For the text-containing cell, return its midpoint in (X, Y) coordinate format. 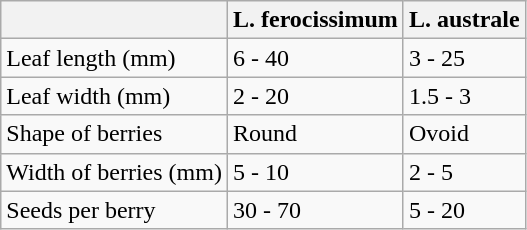
3 - 25 (464, 58)
Shape of berries (114, 134)
5 - 20 (464, 210)
30 - 70 (315, 210)
2 - 5 (464, 172)
L. ferocissimum (315, 20)
1.5 - 3 (464, 96)
5 - 10 (315, 172)
Round (315, 134)
2 - 20 (315, 96)
6 - 40 (315, 58)
Width of berries (mm) (114, 172)
Leaf length (mm) (114, 58)
Leaf width (mm) (114, 96)
L. australe (464, 20)
Seeds per berry (114, 210)
Ovoid (464, 134)
